For the text-containing cell, return its midpoint in (X, Y) coordinate format. 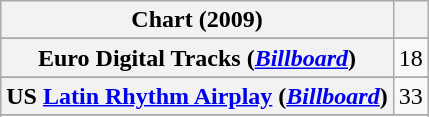
18 (410, 58)
Euro Digital Tracks (Billboard) (197, 58)
33 (410, 96)
Chart (2009) (197, 20)
US Latin Rhythm Airplay (Billboard) (197, 96)
